Scan for the cell matching the given text and deliver its (x, y) coordinate at center. 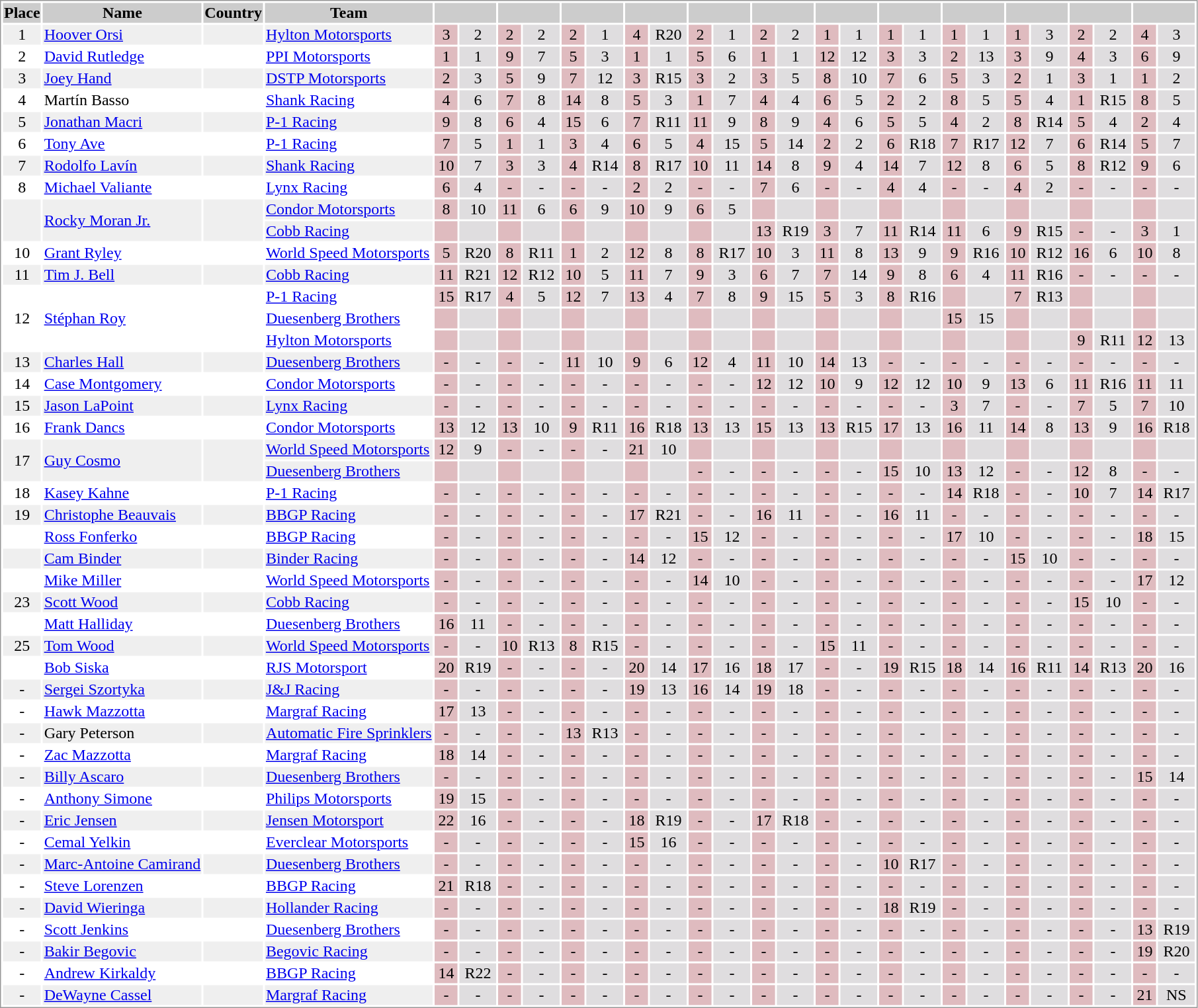
Name (122, 13)
Everclear Motorsports (349, 842)
Ross Fonferko (122, 536)
Stéphan Roy (122, 319)
PPI Motorsports (349, 56)
Martín Basso (122, 100)
Begovic Racing (349, 952)
Grant Ryley (122, 253)
25 (22, 646)
Billy Ascaro (122, 777)
Country (234, 13)
Steve Lorenzen (122, 886)
Frank Dancs (122, 428)
NS (1176, 995)
Scott Wood (122, 603)
Jonathan Macri (122, 122)
Bob Siska (122, 667)
Marc-Antoine Camirand (122, 864)
23 (22, 603)
Cemal Yelkin (122, 842)
Tony Ave (122, 144)
DeWayne Cassel (122, 995)
J&J Racing (349, 690)
Joey Hand (122, 79)
Rodolfo Lavín (122, 166)
Gary Peterson (122, 734)
Place (22, 13)
Charles Hall (122, 362)
Zac Mazzotta (122, 755)
Mike Miller (122, 580)
Jason LaPoint (122, 405)
Automatic Fire Sprinklers (349, 734)
Andrew Kirkaldy (122, 973)
DSTP Motorsports (349, 79)
Anthony Simone (122, 798)
Rocky Moran Jr. (122, 221)
Scott Jenkins (122, 929)
R22 (478, 973)
Kasey Kahne (122, 493)
Hoover Orsi (122, 35)
Jensen Motorsport (349, 821)
Bakir Begovic (122, 952)
RJS Motorsport (349, 667)
Cam Binder (122, 559)
Sergei Szortyka (122, 690)
Hawk Mazzotta (122, 711)
David Rutledge (122, 56)
Tom Wood (122, 646)
Christophe Beauvais (122, 515)
Michael Valiante (122, 187)
Eric Jensen (122, 821)
Team (349, 13)
David Wieringa (122, 908)
Philips Motorsports (349, 798)
22 (446, 821)
Matt Halliday (122, 624)
Guy Cosmo (122, 460)
Hollander Racing (349, 908)
Case Montgomery (122, 384)
Tim J. Bell (122, 274)
Binder Racing (349, 559)
